From the cell containing the given text, extract its center point as (X, Y) coordinate. 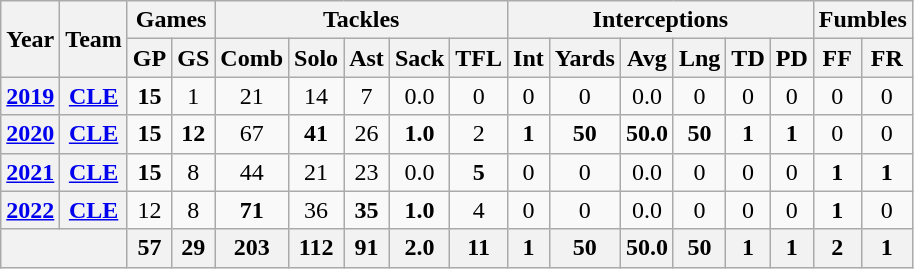
14 (316, 96)
71 (252, 210)
91 (367, 248)
2020 (30, 134)
Yards (584, 58)
Solo (316, 58)
7 (367, 96)
Interceptions (661, 20)
TFL (479, 58)
2022 (30, 210)
Comb (252, 58)
GS (194, 58)
Tackles (362, 20)
FF (837, 58)
Int (529, 58)
57 (149, 248)
Ast (367, 58)
44 (252, 172)
Year (30, 39)
PD (792, 58)
Avg (646, 58)
36 (316, 210)
Sack (419, 58)
67 (252, 134)
4 (479, 210)
Lng (699, 58)
5 (479, 172)
203 (252, 248)
26 (367, 134)
112 (316, 248)
29 (194, 248)
TD (748, 58)
FR (886, 58)
GP (149, 58)
2019 (30, 96)
2.0 (419, 248)
41 (316, 134)
35 (367, 210)
2021 (30, 172)
Fumbles (862, 20)
23 (367, 172)
11 (479, 248)
Games (170, 20)
Team (94, 39)
